For the text-containing cell, return its midpoint in [x, y] coordinate format. 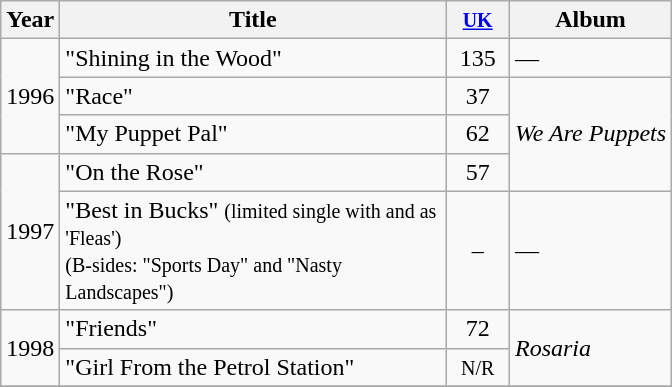
"Best in Bucks" (limited single with and as 'Fleas')(B-sides: "Sports Day" and "Nasty Landscapes") [253, 250]
135 [478, 58]
"Girl From the Petrol Station" [253, 367]
"Race" [253, 96]
"My Puppet Pal" [253, 134]
"Friends" [253, 329]
"On the Rose" [253, 172]
"Shining in the Wood" [253, 58]
Year [30, 20]
Album [590, 20]
1998 [30, 348]
N/R [478, 367]
37 [478, 96]
62 [478, 134]
1997 [30, 232]
We Are Puppets [590, 134]
Title [253, 20]
– [478, 250]
UK [478, 20]
72 [478, 329]
Rosaria [590, 348]
57 [478, 172]
1996 [30, 96]
